Return the (X, Y) coordinate for the center point of the cell that contains the specified text.  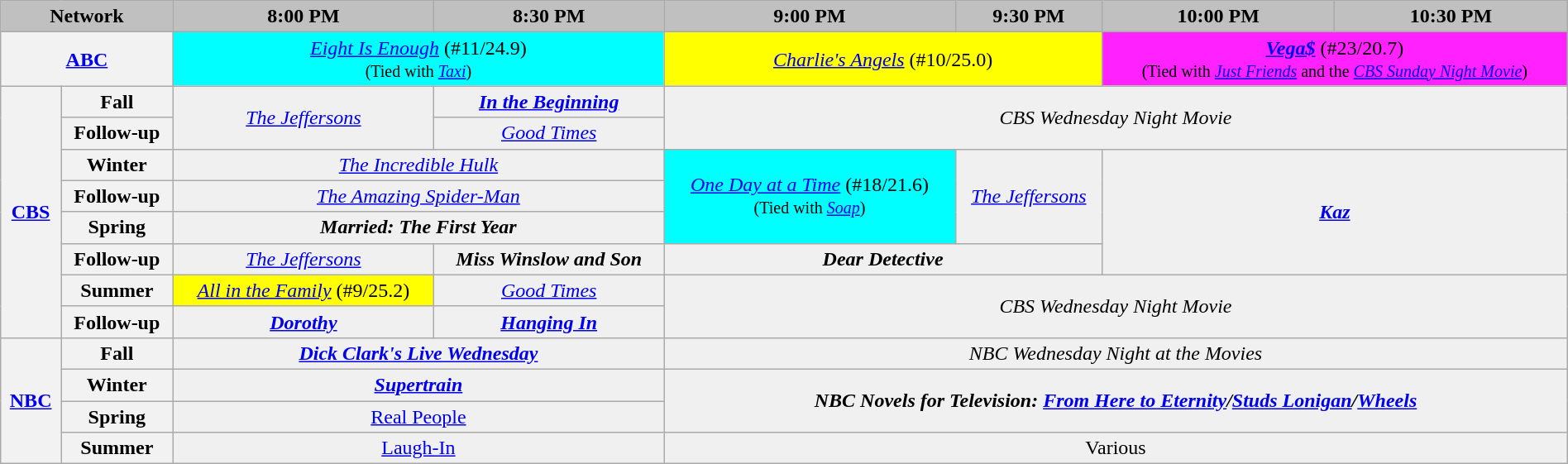
8:30 PM (549, 17)
Laugh-In (418, 448)
10:30 PM (1451, 17)
One Day at a Time (#18/21.6)(Tied with Soap) (810, 196)
Hanging In (549, 322)
8:00 PM (304, 17)
Vega$ (#23/20.7) (Tied with Just Friends and the CBS Sunday Night Movie) (1335, 60)
The Amazing Spider-Man (418, 196)
Miss Winslow and Son (549, 259)
Dick Clark's Live Wednesday (418, 353)
Kaz (1335, 212)
NBC (31, 400)
9:30 PM (1029, 17)
9:00 PM (810, 17)
Charlie's Angels (#10/25.0) (883, 60)
10:00 PM (1217, 17)
Dorothy (304, 322)
NBC Wednesday Night at the Movies (1116, 353)
Dear Detective (883, 259)
Married: The First Year (418, 227)
The Incredible Hulk (418, 165)
NBC Novels for Television: From Here to Eternity/Studs Lonigan/Wheels (1116, 400)
CBS (31, 212)
All in the Family (#9/25.2) (304, 290)
Eight Is Enough (#11/24.9) (Tied with Taxi) (418, 60)
Network (87, 17)
Supertrain (418, 385)
In the Beginning (549, 102)
Real People (418, 416)
Various (1116, 448)
ABC (87, 60)
